Search for the cell housing the specified text and yield its [X, Y] center coordinate. 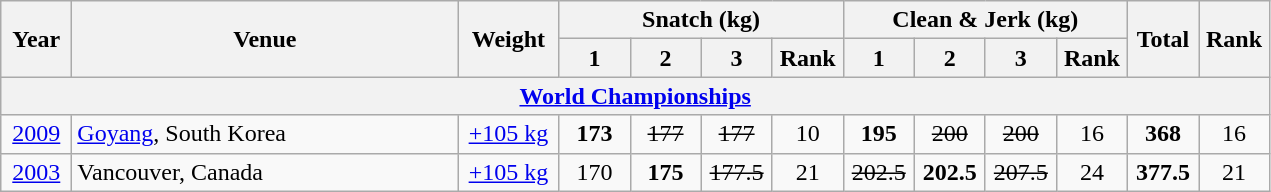
Total [1162, 39]
Venue [265, 39]
Vancouver, Canada [265, 172]
2009 [36, 134]
Weight [508, 39]
24 [1092, 172]
173 [594, 134]
195 [878, 134]
177.5 [736, 172]
207.5 [1020, 172]
Goyang, South Korea [265, 134]
World Championships [636, 96]
368 [1162, 134]
170 [594, 172]
2003 [36, 172]
Snatch (kg) [701, 20]
Clean & Jerk (kg) [985, 20]
Year [36, 39]
10 [808, 134]
377.5 [1162, 172]
175 [666, 172]
